Extract the (x, y) coordinate from the center of the cell holding the provided text.  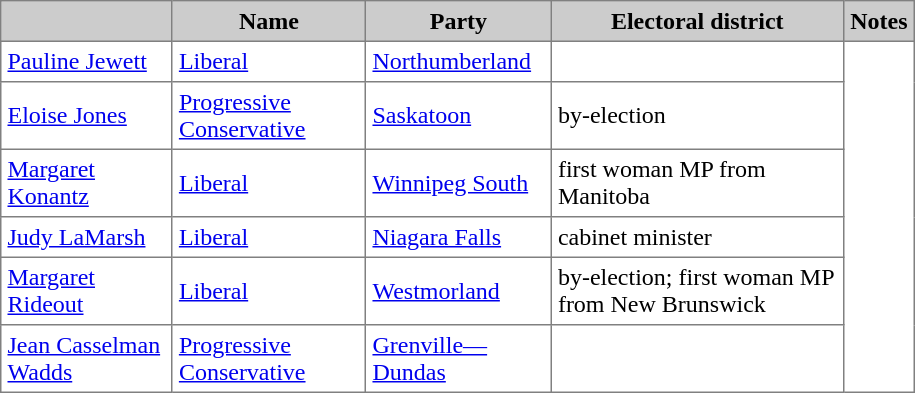
Party (458, 21)
cabinet minister (697, 237)
first woman MP from Manitoba (697, 183)
by-election; first woman MP from New Brunswick (697, 291)
Pauline Jewett (86, 61)
Margaret Konantz (86, 183)
Jean Casselman Wadds (86, 359)
Grenville—Dundas (458, 359)
Judy LaMarsh (86, 237)
Westmorland (458, 291)
Northumberland (458, 61)
Electoral district (697, 21)
Margaret Rideout (86, 291)
Eloise Jones (86, 116)
Name (269, 21)
Notes (878, 21)
Saskatoon (458, 116)
by-election (697, 116)
Niagara Falls (458, 237)
Winnipeg South (458, 183)
